Identify which cell holds the provided text, then report its (X, Y) central coordinate. 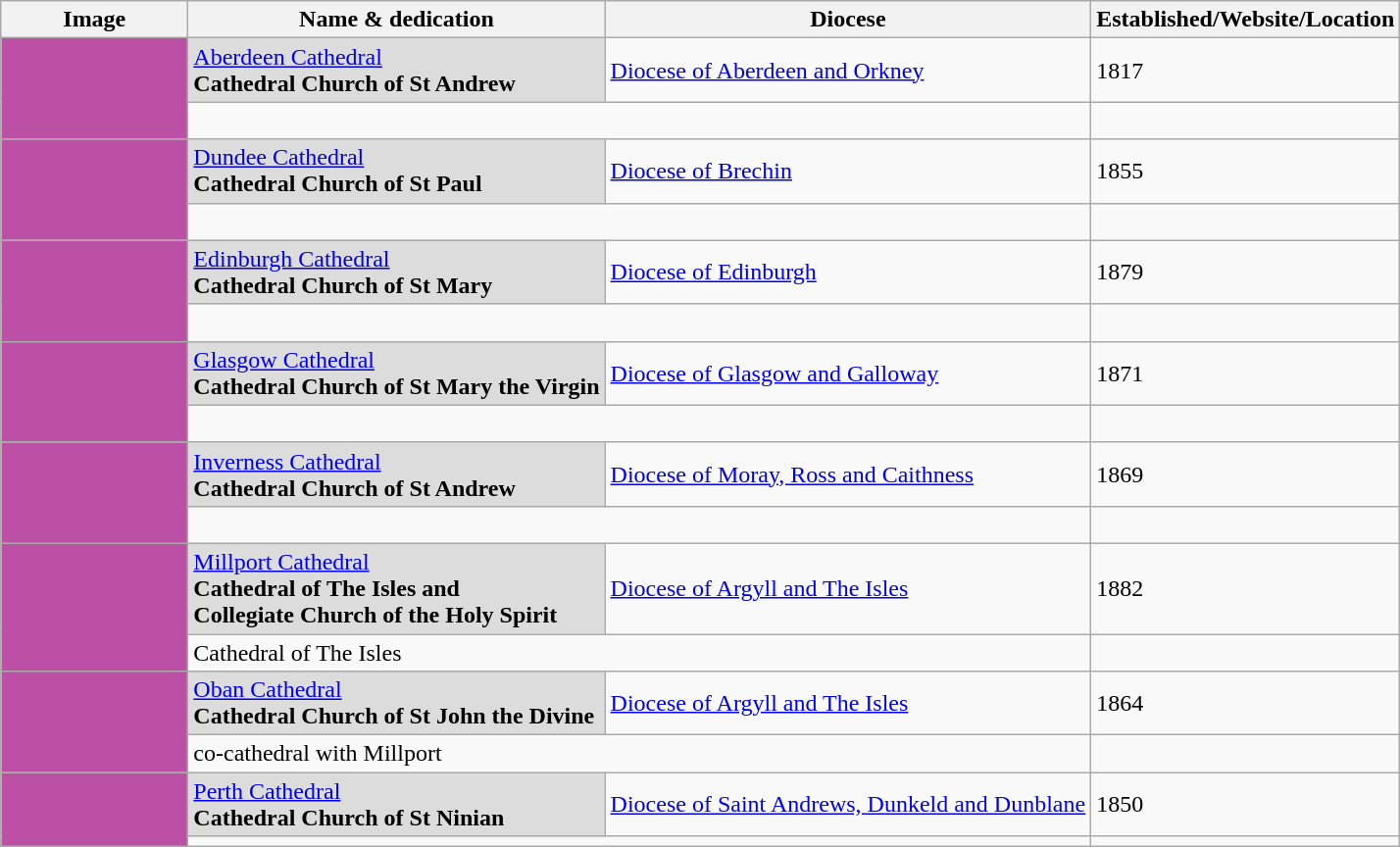
1871 (1245, 373)
Diocese of Aberdeen and Orkney (848, 71)
1882 (1245, 588)
Diocese of Saint Andrews, Dunkeld and Dunblane (848, 804)
Millport CathedralCathedral of The Isles and Collegiate Church of the Holy Spirit (396, 588)
Image (94, 20)
1855 (1245, 171)
Inverness CathedralCathedral Church of St Andrew (396, 474)
Perth CathedralCathedral Church of St Ninian (396, 804)
Aberdeen CathedralCathedral Church of St Andrew (396, 71)
Oban CathedralCathedral Church of St John the Divine (396, 704)
Glasgow CathedralCathedral Church of St Mary the Virgin (396, 373)
1864 (1245, 704)
Edinburgh CathedralCathedral Church of St Mary (396, 273)
1850 (1245, 804)
co-cathedral with Millport (639, 754)
1879 (1245, 273)
Diocese of Edinburgh (848, 273)
Diocese (848, 20)
1869 (1245, 474)
Established/Website/Location (1245, 20)
Cathedral of The Isles (639, 652)
Name & dedication (396, 20)
Dundee CathedralCathedral Church of St Paul (396, 171)
Diocese of Brechin (848, 171)
Diocese of Glasgow and Galloway (848, 373)
Diocese of Moray, Ross and Caithness (848, 474)
1817 (1245, 71)
